From the cell containing the given text, extract its center point as [x, y] coordinate. 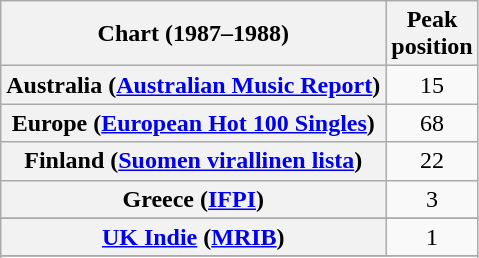
Europe (European Hot 100 Singles) [194, 123]
Finland (Suomen virallinen lista) [194, 161]
Australia (Australian Music Report) [194, 85]
Chart (1987–1988) [194, 34]
68 [432, 123]
UK Indie (MRIB) [194, 237]
Greece (IFPI) [194, 199]
1 [432, 237]
Peakposition [432, 34]
3 [432, 199]
22 [432, 161]
15 [432, 85]
